Scan for the cell matching the given text and deliver its (X, Y) coordinate at center. 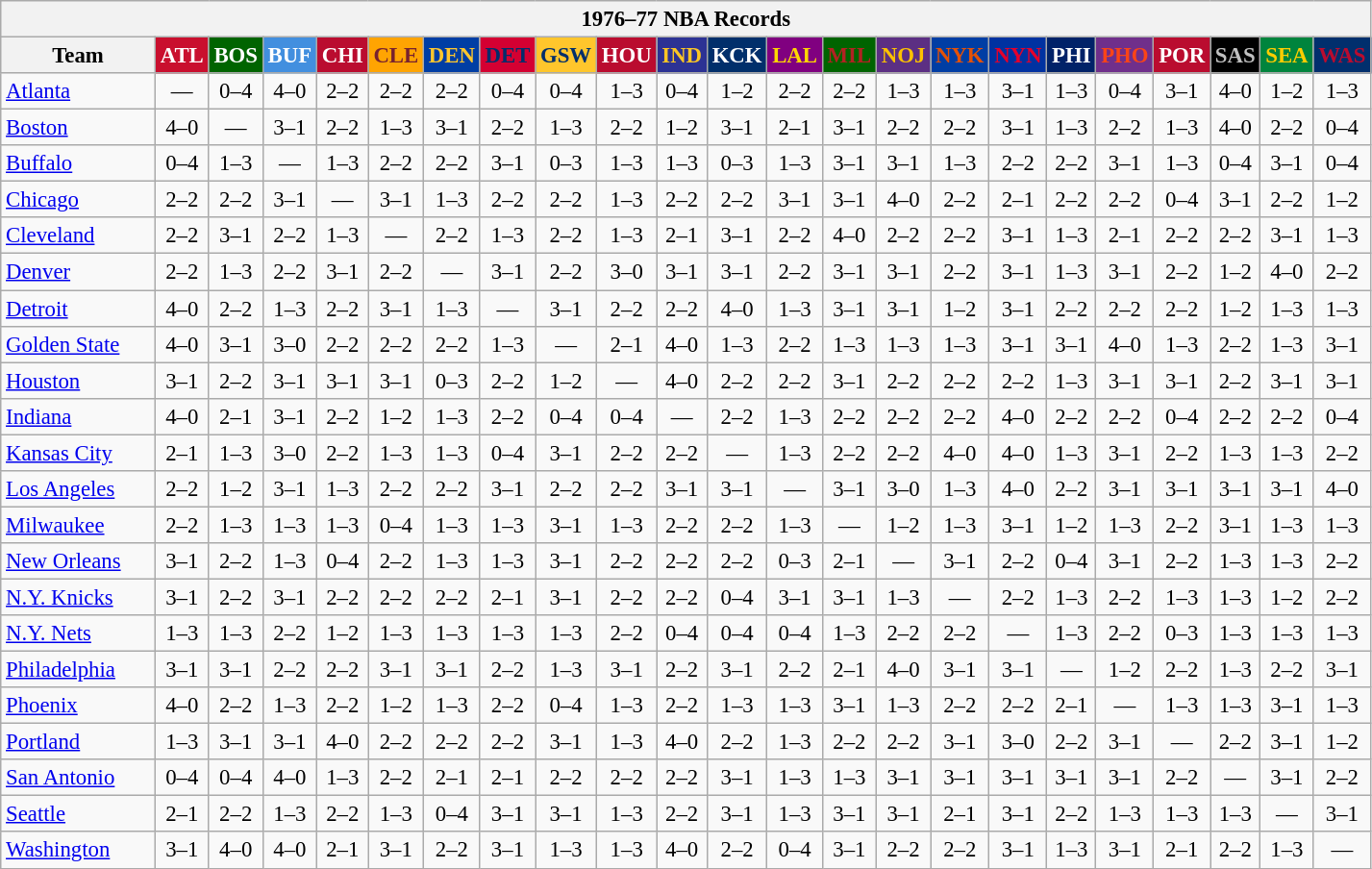
Cleveland (79, 236)
Indiana (79, 416)
NOJ (903, 56)
1976–77 NBA Records (686, 19)
PHI (1071, 56)
CLE (396, 56)
PHO (1125, 56)
SAS (1235, 56)
CHI (342, 56)
DEN (452, 56)
New Orleans (79, 561)
Kansas City (79, 453)
Buffalo (79, 163)
GSW (566, 56)
KCK (736, 56)
Los Angeles (79, 489)
Chicago (79, 200)
WAS (1342, 56)
San Antonio (79, 778)
N.Y. Knicks (79, 597)
HOU (627, 56)
DET (508, 56)
N.Y. Nets (79, 633)
SEA (1286, 56)
POR (1183, 56)
IND (682, 56)
Portland (79, 742)
Golden State (79, 344)
Seattle (79, 814)
ATL (182, 56)
Atlanta (79, 91)
Milwaukee (79, 525)
MIL (849, 56)
Phoenix (79, 706)
Washington (79, 851)
Denver (79, 272)
Team (79, 56)
Boston (79, 128)
NYN (1018, 56)
LAL (794, 56)
BOS (236, 56)
Philadelphia (79, 670)
Detroit (79, 309)
BUF (289, 56)
Houston (79, 381)
NYK (960, 56)
